For the text-containing cell, return its midpoint in [X, Y] coordinate format. 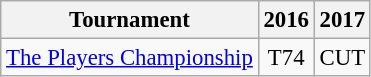
2016 [286, 20]
The Players Championship [130, 58]
Tournament [130, 20]
CUT [342, 58]
2017 [342, 20]
T74 [286, 58]
